Provide the (X, Y) coordinate of the cell's center where the given text is located.  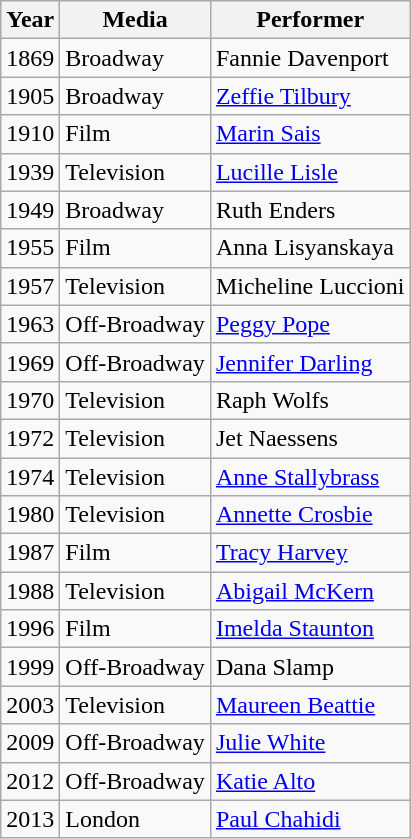
Micheline Luccioni (310, 286)
Ruth Enders (310, 210)
2013 (30, 819)
London (136, 819)
1949 (30, 210)
Performer (310, 20)
1957 (30, 286)
Julie White (310, 743)
Peggy Pope (310, 324)
1869 (30, 58)
Dana Slamp (310, 667)
Marin Sais (310, 134)
1988 (30, 591)
1955 (30, 248)
Media (136, 20)
1970 (30, 400)
1905 (30, 96)
1987 (30, 553)
Anne Stallybrass (310, 477)
2003 (30, 705)
Lucille Lisle (310, 172)
Year (30, 20)
Abigail McKern (310, 591)
Fannie Davenport (310, 58)
1980 (30, 515)
Jet Naessens (310, 438)
1974 (30, 477)
1939 (30, 172)
1969 (30, 362)
Paul Chahidi (310, 819)
1996 (30, 629)
2009 (30, 743)
2012 (30, 781)
Annette Crosbie (310, 515)
1963 (30, 324)
Jennifer Darling (310, 362)
Katie Alto (310, 781)
Anna Lisyanskaya (310, 248)
Imelda Staunton (310, 629)
1910 (30, 134)
Tracy Harvey (310, 553)
Maureen Beattie (310, 705)
1999 (30, 667)
1972 (30, 438)
Raph Wolfs (310, 400)
Zeffie Tilbury (310, 96)
